Scan for the cell matching the given text and deliver its [X, Y] coordinate at center. 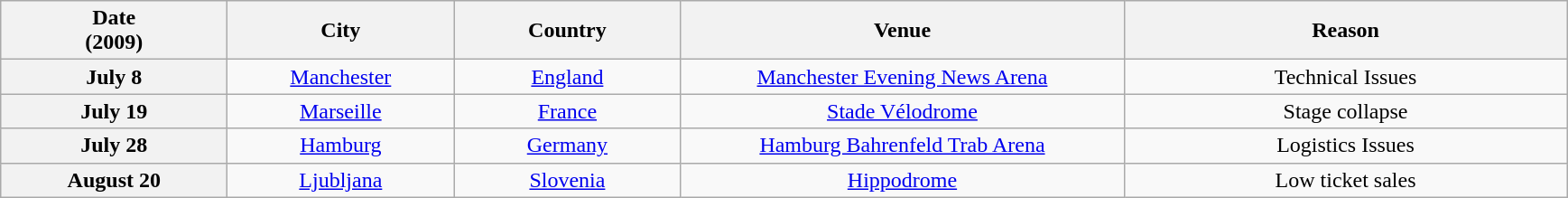
Stage collapse [1345, 111]
Manchester [341, 77]
City [341, 31]
Technical Issues [1345, 77]
Logistics Issues [1345, 146]
Marseille [341, 111]
Manchester Evening News Arena [903, 77]
July 19 [114, 111]
England [567, 77]
August 20 [114, 180]
Low ticket sales [1345, 180]
Slovenia [567, 180]
Germany [567, 146]
Venue [903, 31]
Country [567, 31]
Reason [1345, 31]
France [567, 111]
Hippodrome [903, 180]
Hamburg Bahrenfeld Trab Arena [903, 146]
July 8 [114, 77]
Stade Vélodrome [903, 111]
Ljubljana [341, 180]
Hamburg [341, 146]
Date(2009) [114, 31]
July 28 [114, 146]
